Extract the (X, Y) coordinate from the center of the cell holding the provided text.  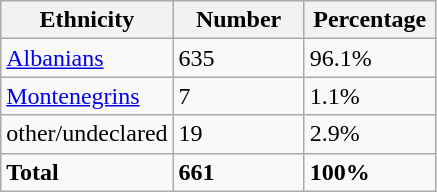
19 (238, 134)
2.9% (370, 134)
other/undeclared (87, 134)
Total (87, 172)
7 (238, 96)
1.1% (370, 96)
Montenegrins (87, 96)
96.1% (370, 58)
Ethnicity (87, 20)
661 (238, 172)
635 (238, 58)
Albanians (87, 58)
100% (370, 172)
Number (238, 20)
Percentage (370, 20)
